Locate the cell with the specified text and output its [X, Y] center coordinate. 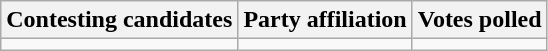
Party affiliation [325, 20]
Contesting candidates [120, 20]
Votes polled [480, 20]
